Find where the given text appears and provide that cell's center as [X, Y] coordinate. 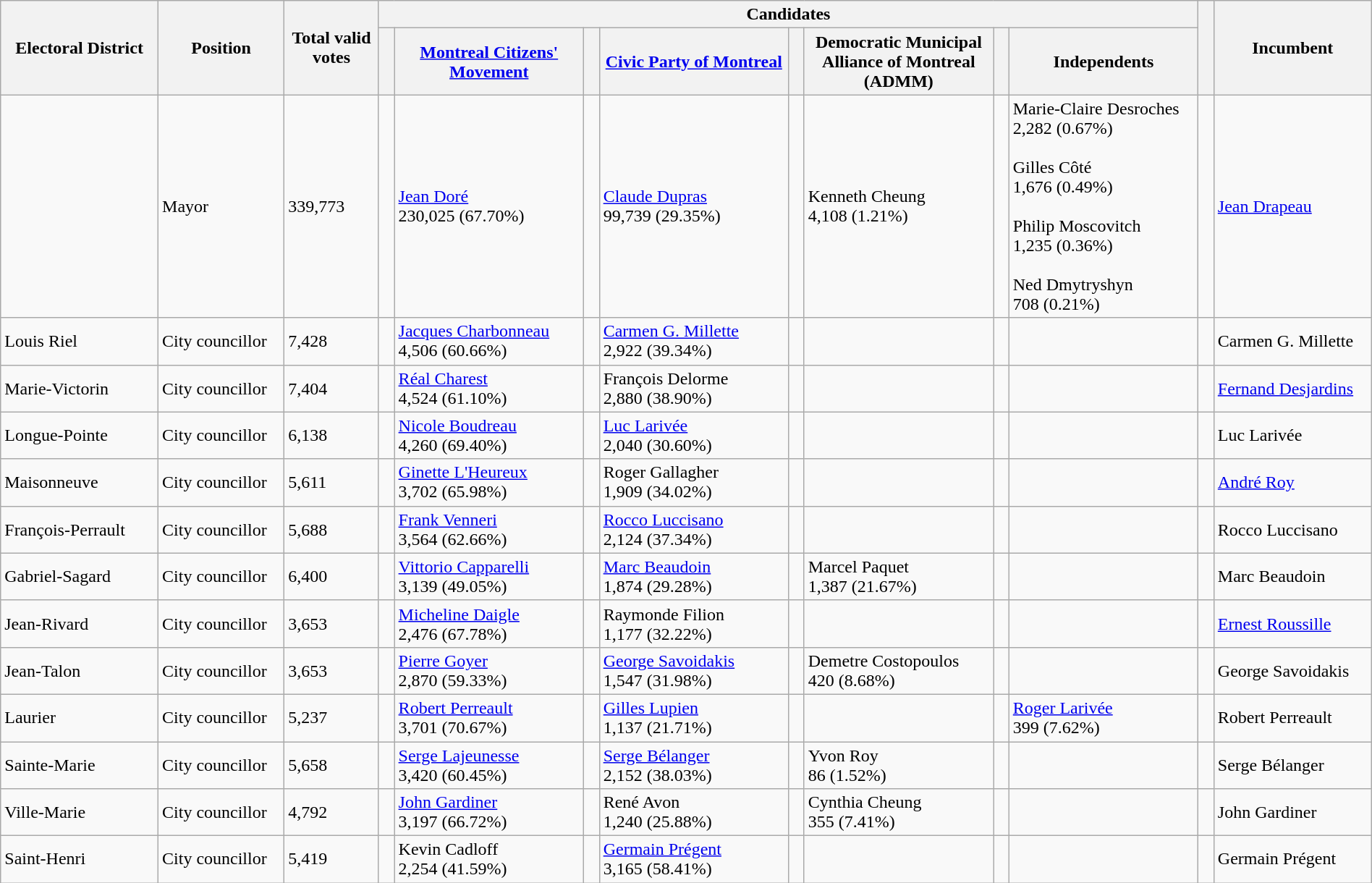
Ginette L'Heureux3,702 (65.98%) [489, 482]
François Delorme2,880 (38.90%) [693, 388]
George Savoidakis [1292, 670]
Micheline Daigle2,476 (67.78%) [489, 624]
Germain Prégent3,165 (58.41%) [693, 860]
Carmen G. Millette2,922 (39.34%) [693, 342]
François-Perrault [80, 530]
339,773 [331, 206]
Yvon Roy86 (1.52%) [899, 764]
Jean Doré230,025 (67.70%) [489, 206]
André Roy [1292, 482]
Robert Perreault [1292, 718]
Réal Charest4,524 (61.10%) [489, 388]
Robert Perreault3,701 (70.67%) [489, 718]
Rocco Luccisano2,124 (37.34%) [693, 530]
Saint-Henri [80, 860]
Luc Larivée2,040 (30.60%) [693, 436]
Jean Drapeau [1292, 206]
Louis Riel [80, 342]
Total valid votes [331, 48]
Marcel Paquet1,387 (21.67%) [899, 576]
Civic Party of Montreal [693, 62]
Roger Gallagher1,909 (34.02%) [693, 482]
Carmen G. Millette [1292, 342]
5,688 [331, 530]
Incumbent [1292, 48]
Pierre Goyer2,870 (59.33%) [489, 670]
Marc Beaudoin1,874 (29.28%) [693, 576]
Raymonde Filion1,177 (32.22%) [693, 624]
Roger Larivée399 (7.62%) [1103, 718]
Germain Prégent [1292, 860]
Ville-Marie [80, 812]
Ernest Roussille [1292, 624]
Serge Bélanger2,152 (38.03%) [693, 764]
Marie-Claire Desroches2,282 (0.67%)Gilles Côté1,676 (0.49%)Philip Moscovitch1,235 (0.36%)Ned Dmytryshyn708 (0.21%) [1103, 206]
Democratic Municipal Alliance of Montreal (ADMM) [899, 62]
George Savoidakis1,547 (31.98%) [693, 670]
Serge Lajeunesse3,420 (60.45%) [489, 764]
Frank Venneri3,564 (62.66%) [489, 530]
Jacques Charbonneau4,506 (60.66%) [489, 342]
Longue-Pointe [80, 436]
Candidates [788, 14]
Claude Dupras99,739 (29.35%) [693, 206]
7,404 [331, 388]
Maisonneuve [80, 482]
Kevin Cadloff2,254 (41.59%) [489, 860]
Electoral District [80, 48]
Independents [1103, 62]
John Gardiner3,197 (66.72%) [489, 812]
Jean-Rivard [80, 624]
John Gardiner [1292, 812]
Jean-Talon [80, 670]
Cynthia Cheung355 (7.41%) [899, 812]
Laurier [80, 718]
5,611 [331, 482]
5,419 [331, 860]
Marc Beaudoin [1292, 576]
Gabriel-Sagard [80, 576]
Demetre Costopoulos420 (8.68%) [899, 670]
Luc Larivée [1292, 436]
6,400 [331, 576]
Nicole Boudreau4,260 (69.40%) [489, 436]
4,792 [331, 812]
Fernand Desjardins [1292, 388]
Rocco Luccisano [1292, 530]
6,138 [331, 436]
Vittorio Capparelli3,139 (49.05%) [489, 576]
Marie-Victorin [80, 388]
Mayor [221, 206]
Serge Bélanger [1292, 764]
5,658 [331, 764]
Kenneth Cheung4,108 (1.21%) [899, 206]
Gilles Lupien1,137 (21.71%) [693, 718]
7,428 [331, 342]
Sainte-Marie [80, 764]
5,237 [331, 718]
Position [221, 48]
René Avon1,240 (25.88%) [693, 812]
Montreal Citizens' Movement [489, 62]
